Determine the (x, y) coordinate at the center of the cell enclosing the given text.  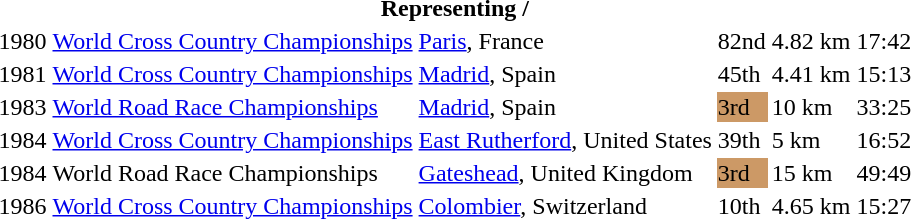
East Rutherford, United States (565, 140)
10 km (811, 107)
45th (742, 74)
82nd (742, 41)
Paris, France (565, 41)
5 km (811, 140)
4.41 km (811, 74)
15 km (811, 173)
Gateshead, United Kingdom (565, 173)
39th (742, 140)
4.82 km (811, 41)
